Locate the cell with the specified text and output its (X, Y) center coordinate. 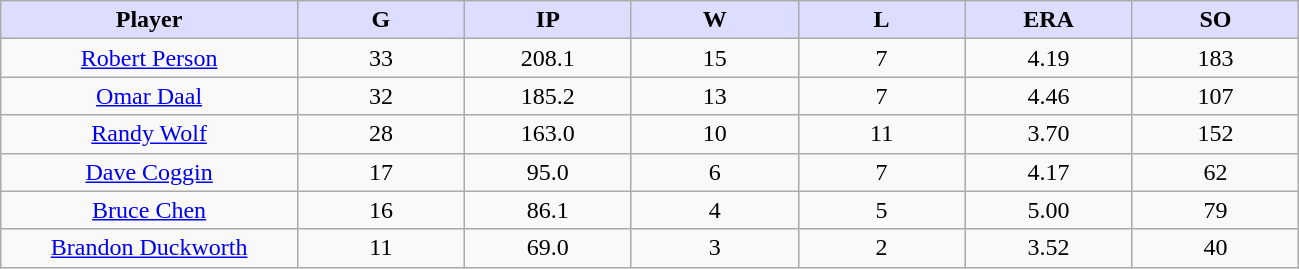
5 (882, 210)
28 (380, 134)
Robert Person (150, 58)
SO (1216, 20)
185.2 (548, 96)
15 (714, 58)
17 (380, 172)
13 (714, 96)
16 (380, 210)
5.00 (1048, 210)
86.1 (548, 210)
3.70 (1048, 134)
152 (1216, 134)
6 (714, 172)
Dave Coggin (150, 172)
IP (548, 20)
33 (380, 58)
183 (1216, 58)
3.52 (1048, 248)
4 (714, 210)
4.46 (1048, 96)
79 (1216, 210)
Bruce Chen (150, 210)
163.0 (548, 134)
4.19 (1048, 58)
62 (1216, 172)
95.0 (548, 172)
2 (882, 248)
Player (150, 20)
Randy Wolf (150, 134)
3 (714, 248)
4.17 (1048, 172)
G (380, 20)
10 (714, 134)
69.0 (548, 248)
Omar Daal (150, 96)
ERA (1048, 20)
208.1 (548, 58)
32 (380, 96)
W (714, 20)
L (882, 20)
Brandon Duckworth (150, 248)
40 (1216, 248)
107 (1216, 96)
